Detect which cell encompasses the target text, then output its [x, y] center coordinate. 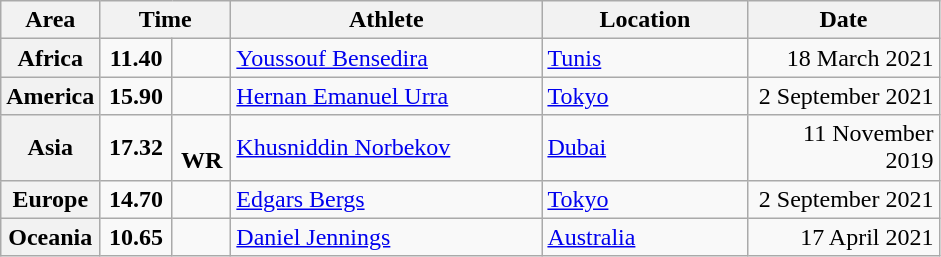
Asia [50, 148]
Australia [645, 237]
15.90 [136, 96]
14.70 [136, 199]
Time [166, 20]
Dubai [645, 148]
WR [201, 148]
Daniel Jennings [386, 237]
Khusniddin Norbekov [386, 148]
18 March 2021 [844, 58]
17.32 [136, 148]
Location [645, 20]
17 April 2021 [844, 237]
10.65 [136, 237]
11 November 2019 [844, 148]
Hernan Emanuel Urra [386, 96]
America [50, 96]
Youssouf Bensedira [386, 58]
Date [844, 20]
Athlete [386, 20]
Area [50, 20]
11.40 [136, 58]
Edgars Bergs [386, 199]
Tunis [645, 58]
Africa [50, 58]
Europe [50, 199]
Oceania [50, 237]
